Provide the (X, Y) coordinate of the cell's center where the given text is located.  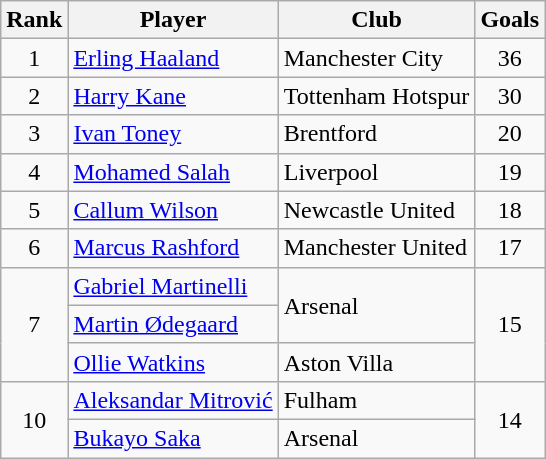
Aleksandar Mitrović (173, 400)
Marcus Rashford (173, 248)
Newcastle United (376, 210)
7 (34, 324)
2 (34, 96)
Ollie Watkins (173, 362)
1 (34, 58)
Manchester United (376, 248)
Goals (510, 20)
Liverpool (376, 172)
Tottenham Hotspur (376, 96)
Aston Villa (376, 362)
Mohamed Salah (173, 172)
30 (510, 96)
17 (510, 248)
Club (376, 20)
Fulham (376, 400)
Martin Ødegaard (173, 324)
Callum Wilson (173, 210)
Brentford (376, 134)
14 (510, 419)
3 (34, 134)
Erling Haaland (173, 58)
4 (34, 172)
Ivan Toney (173, 134)
Gabriel Martinelli (173, 286)
Player (173, 20)
36 (510, 58)
Rank (34, 20)
19 (510, 172)
Bukayo Saka (173, 438)
20 (510, 134)
Harry Kane (173, 96)
15 (510, 324)
6 (34, 248)
5 (34, 210)
Manchester City (376, 58)
10 (34, 419)
18 (510, 210)
